Output the [X, Y] coordinate of the center of the cell containing the given text.  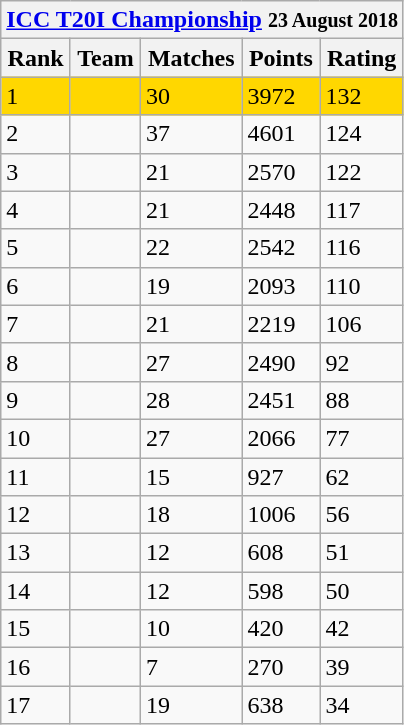
2 [36, 134]
Matches [192, 58]
927 [281, 477]
598 [281, 591]
106 [362, 324]
270 [281, 667]
2542 [281, 248]
420 [281, 629]
3 [36, 172]
638 [281, 705]
Rating [362, 58]
30 [192, 96]
28 [192, 400]
2448 [281, 210]
62 [362, 477]
608 [281, 553]
56 [362, 515]
2570 [281, 172]
Rank [36, 58]
14 [36, 591]
117 [362, 210]
4 [36, 210]
9 [36, 400]
16 [36, 667]
ICC T20I Championship 23 August 2018 [202, 20]
116 [362, 248]
88 [362, 400]
2451 [281, 400]
42 [362, 629]
11 [36, 477]
1 [36, 96]
2490 [281, 362]
34 [362, 705]
37 [192, 134]
51 [362, 553]
77 [362, 438]
13 [36, 553]
2066 [281, 438]
124 [362, 134]
17 [36, 705]
6 [36, 286]
39 [362, 667]
92 [362, 362]
50 [362, 591]
110 [362, 286]
8 [36, 362]
5 [36, 248]
Team [105, 58]
18 [192, 515]
4601 [281, 134]
2219 [281, 324]
3972 [281, 96]
Points [281, 58]
132 [362, 96]
22 [192, 248]
2093 [281, 286]
1006 [281, 515]
122 [362, 172]
